Capture the cell that displays the provided text and extract its [X, Y] central coordinate. 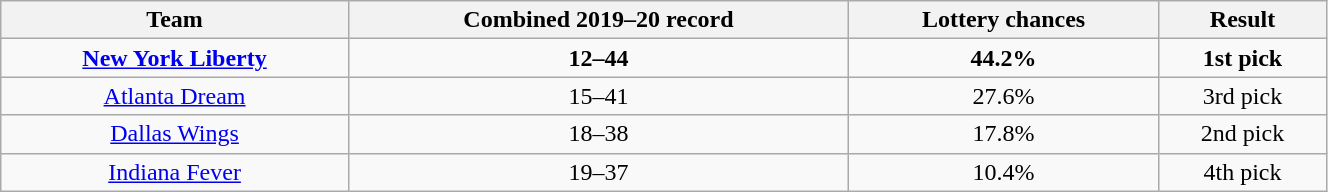
10.4% [1004, 172]
12–44 [598, 58]
15–41 [598, 96]
Lottery chances [1004, 20]
3rd pick [1243, 96]
Indiana Fever [175, 172]
19–37 [598, 172]
27.6% [1004, 96]
18–38 [598, 134]
2nd pick [1243, 134]
New York Liberty [175, 58]
4th pick [1243, 172]
Combined 2019–20 record [598, 20]
1st pick [1243, 58]
Team [175, 20]
Atlanta Dream [175, 96]
44.2% [1004, 58]
17.8% [1004, 134]
Dallas Wings [175, 134]
Result [1243, 20]
